Extract the (X, Y) coordinate from the center of the cell holding the provided text.  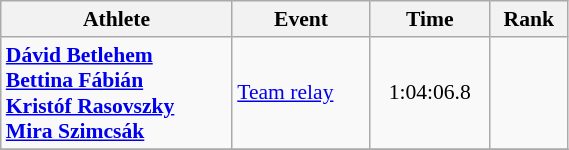
1:04:06.8 (430, 93)
Team relay (301, 93)
Athlete (116, 19)
Rank (529, 19)
Dávid BetlehemBettina FábiánKristóf RasovszkyMira Szimcsák (116, 93)
Time (430, 19)
Event (301, 19)
